For the text-containing cell, return its midpoint in (x, y) coordinate format. 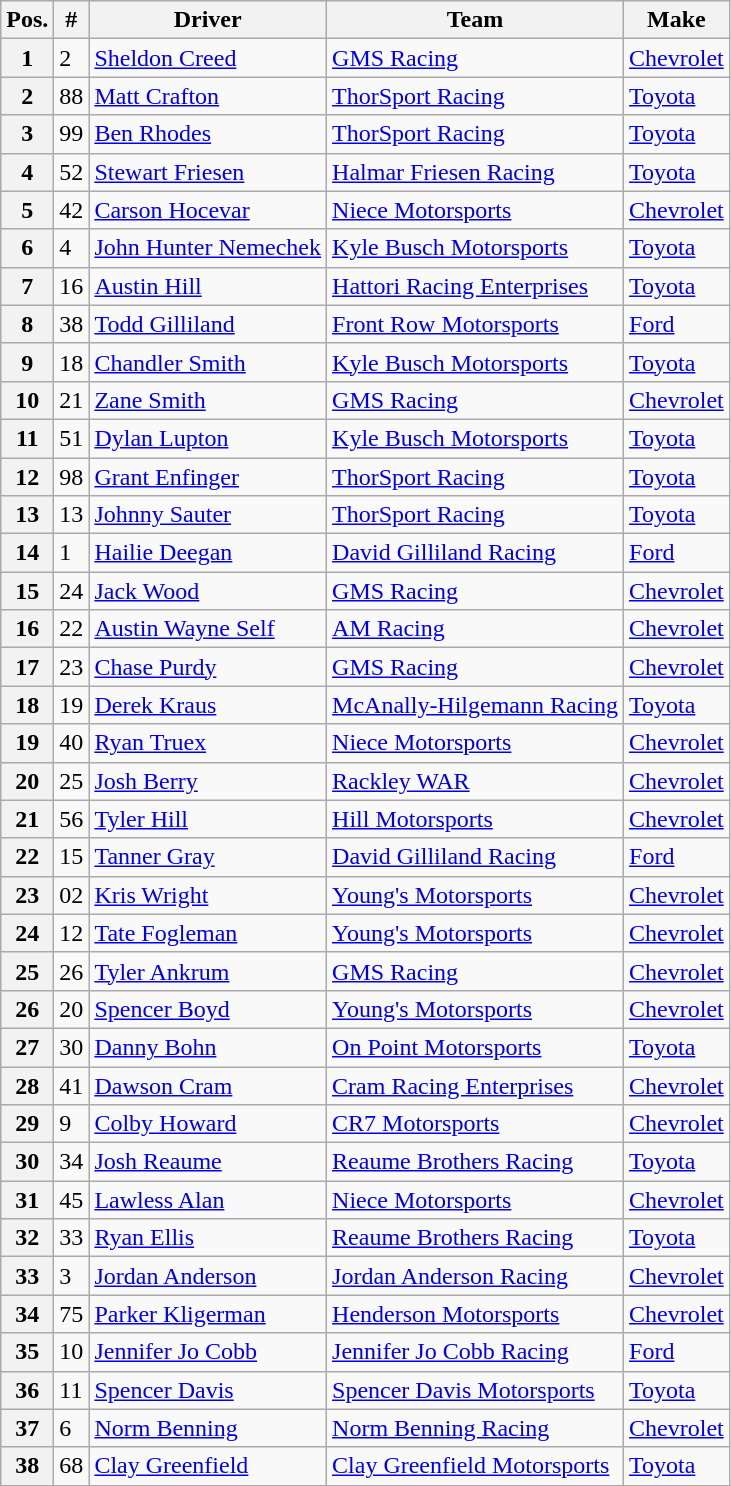
17 (28, 667)
Josh Berry (208, 781)
31 (28, 1200)
Dylan Lupton (208, 438)
Lawless Alan (208, 1200)
McAnally-Hilgemann Racing (476, 705)
98 (72, 477)
Henderson Motorsports (476, 1314)
Clay Greenfield (208, 1466)
Pos. (28, 20)
Matt Crafton (208, 96)
On Point Motorsports (476, 1047)
51 (72, 438)
45 (72, 1200)
99 (72, 134)
Zane Smith (208, 400)
7 (28, 286)
Jack Wood (208, 591)
Driver (208, 20)
52 (72, 172)
32 (28, 1238)
14 (28, 553)
Hill Motorsports (476, 819)
27 (28, 1047)
Jordan Anderson Racing (476, 1276)
Kris Wright (208, 895)
Jennifer Jo Cobb (208, 1352)
Austin Hill (208, 286)
Johnny Sauter (208, 515)
88 (72, 96)
Jennifer Jo Cobb Racing (476, 1352)
Parker Kligerman (208, 1314)
CR7 Motorsports (476, 1124)
Make (677, 20)
AM Racing (476, 629)
Hailie Deegan (208, 553)
Halmar Friesen Racing (476, 172)
Team (476, 20)
# (72, 20)
Todd Gilliland (208, 324)
Stewart Friesen (208, 172)
Danny Bohn (208, 1047)
Spencer Davis (208, 1390)
Spencer Boyd (208, 1009)
Norm Benning Racing (476, 1428)
Jordan Anderson (208, 1276)
29 (28, 1124)
Ryan Truex (208, 743)
02 (72, 895)
68 (72, 1466)
Ryan Ellis (208, 1238)
Grant Enfinger (208, 477)
36 (28, 1390)
Dawson Cram (208, 1085)
Tanner Gray (208, 857)
Ben Rhodes (208, 134)
Tyler Ankrum (208, 971)
John Hunter Nemechek (208, 248)
Josh Reaume (208, 1162)
8 (28, 324)
Clay Greenfield Motorsports (476, 1466)
40 (72, 743)
Hattori Racing Enterprises (476, 286)
Front Row Motorsports (476, 324)
Sheldon Creed (208, 58)
Norm Benning (208, 1428)
37 (28, 1428)
Tyler Hill (208, 819)
Derek Kraus (208, 705)
Rackley WAR (476, 781)
Tate Fogleman (208, 933)
5 (28, 210)
Spencer Davis Motorsports (476, 1390)
42 (72, 210)
Cram Racing Enterprises (476, 1085)
35 (28, 1352)
41 (72, 1085)
Chase Purdy (208, 667)
75 (72, 1314)
28 (28, 1085)
Carson Hocevar (208, 210)
56 (72, 819)
Austin Wayne Self (208, 629)
Colby Howard (208, 1124)
Chandler Smith (208, 362)
